Return (X, Y) of the center of cell containing provided text 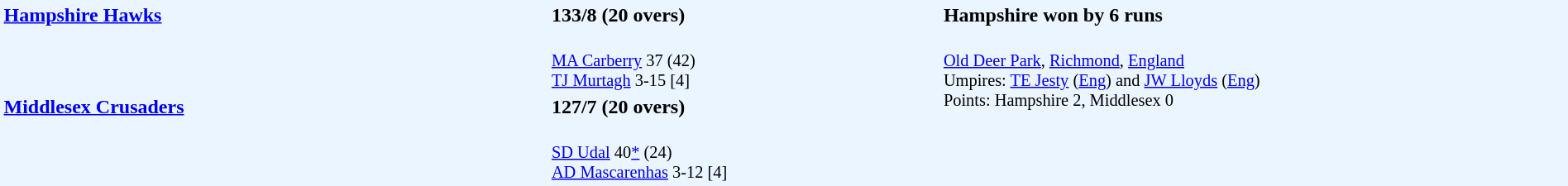
133/8 (20 overs) (744, 15)
Middlesex Crusaders (275, 139)
Hampshire won by 6 runs (1254, 15)
MA Carberry 37 (42) TJ Murtagh 3-15 [4] (744, 61)
Old Deer Park, Richmond, England Umpires: TE Jesty (Eng) and JW Lloyds (Eng) Points: Hampshire 2, Middlesex 0 (1254, 107)
127/7 (20 overs) (744, 107)
SD Udal 40* (24) AD Mascarenhas 3-12 [4] (744, 152)
Hampshire Hawks (275, 47)
